Return [x, y] of the center of cell containing provided text 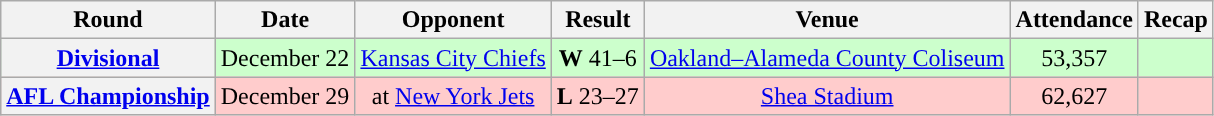
Opponent [453, 20]
December 29 [285, 96]
Shea Stadium [827, 96]
AFL Championship [108, 96]
Recap [1176, 20]
Round [108, 20]
Date [285, 20]
at New York Jets [453, 96]
W 41–6 [598, 58]
December 22 [285, 58]
Result [598, 20]
Divisional [108, 58]
Venue [827, 20]
Kansas City Chiefs [453, 58]
62,627 [1074, 96]
L 23–27 [598, 96]
53,357 [1074, 58]
Oakland–Alameda County Coliseum [827, 58]
Attendance [1074, 20]
